Capture the cell that displays the provided text and extract its [x, y] central coordinate. 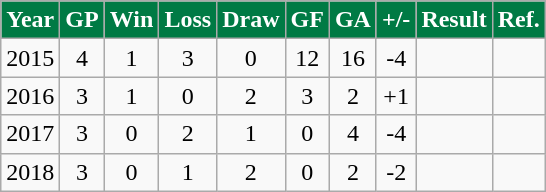
2016 [30, 96]
+1 [396, 96]
Loss [188, 20]
16 [352, 58]
+/- [396, 20]
2017 [30, 134]
GF [307, 20]
Win [132, 20]
2015 [30, 58]
12 [307, 58]
Year [30, 20]
GP [82, 20]
Result [454, 20]
GA [352, 20]
Draw [251, 20]
-2 [396, 172]
Ref. [518, 20]
2018 [30, 172]
